Return the (x, y) coordinate for the center point of the cell that contains the specified text.  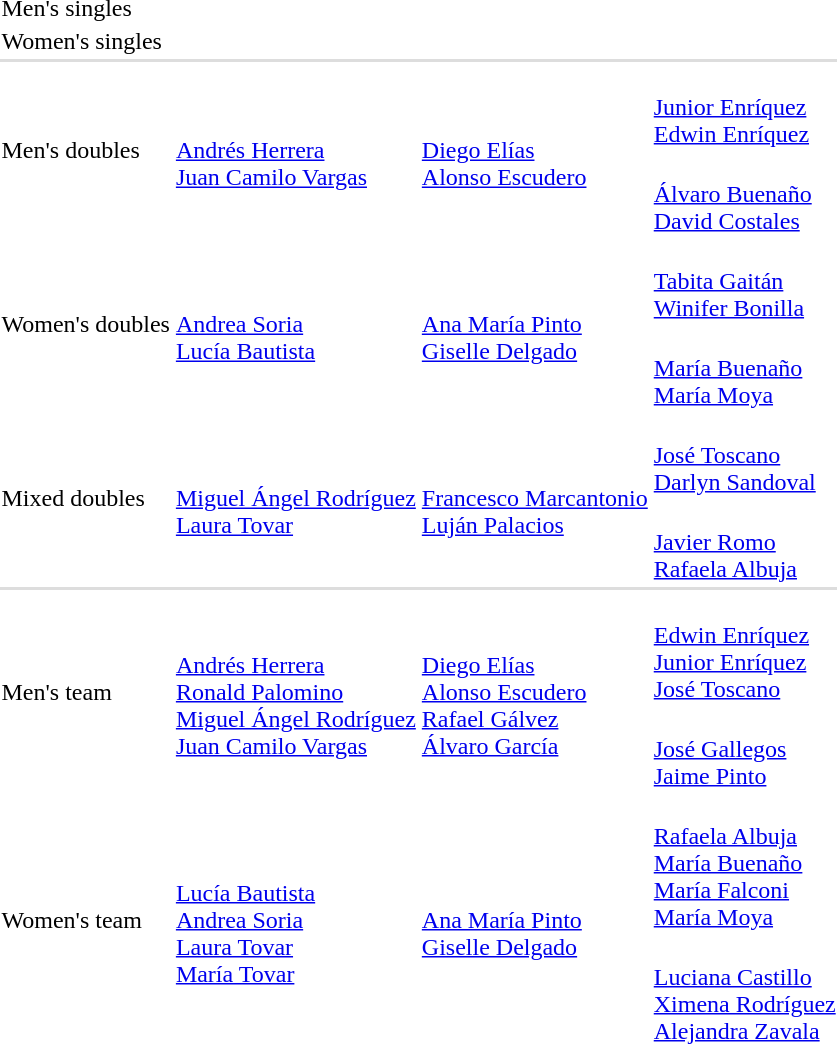
María BuenañoMaría Moya (744, 368)
Diego ElíasAlonso Escudero (534, 150)
Francesco MarcantonioLuján Palacios (534, 498)
Mixed doubles (86, 498)
Andrea SoriaLucía Bautista (296, 324)
Women's singles (86, 41)
Edwin EnríquezJunior EnríquezJosé Toscano (744, 648)
Ana María PintoGiselle Delgado (534, 324)
Women's doubles (86, 324)
Diego ElíasAlonso EscuderoRafael GálvezÁlvaro García (534, 692)
Men's doubles (86, 150)
Álvaro BuenañoDavid Costales (744, 194)
Andrés HerreraRonald PalominoMiguel Ángel RodríguezJuan Camilo Vargas (296, 692)
José ToscanoDarlyn Sandoval (744, 455)
José GallegosJaime Pinto (744, 749)
Miguel Ángel RodríguezLaura Tovar (296, 498)
Andrés HerreraJuan Camilo Vargas (296, 150)
Men's team (86, 692)
Tabita GaitánWinifer Bonilla (744, 281)
Javier RomoRafaela Albuja (744, 542)
Junior EnríquezEdwin Enríquez (744, 107)
Rafaela AlbujaMaría BuenañoMaría FalconiMaría Moya (744, 863)
